Return (x, y) of the center of cell containing provided text 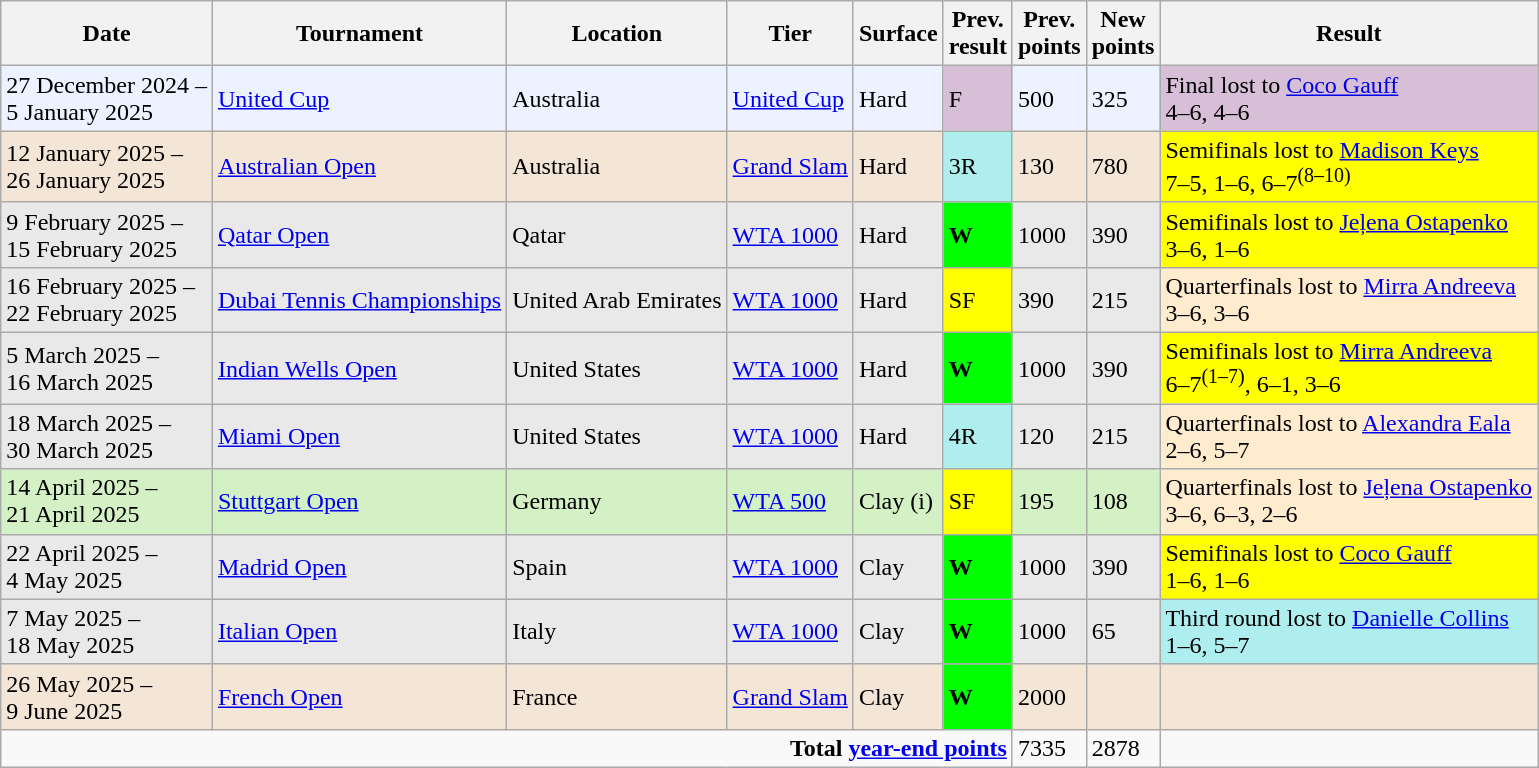
Final lost to Coco Gauff4–6, 4–6 (1349, 98)
2878 (1123, 748)
195 (1049, 502)
Newpoints (1123, 34)
Spain (617, 566)
Qatar Open (359, 234)
Dubai Tennis Championships (359, 300)
Stuttgart Open (359, 502)
Tournament (359, 34)
Germany (617, 502)
325 (1123, 98)
Clay (i) (898, 502)
Italian Open (359, 632)
United Arab Emirates (617, 300)
Qatar (617, 234)
7335 (1049, 748)
65 (1123, 632)
Italy (617, 632)
Result (1349, 34)
18 March 2025 –30 March 2025 (107, 436)
Prev.points (1049, 34)
780 (1123, 167)
16 February 2025 –22 February 2025 (107, 300)
Third round lost to Danielle Collins1–6, 5–7 (1349, 632)
3R (978, 167)
500 (1049, 98)
2000 (1049, 696)
Quarterfinals lost to Alexandra Eala2–6, 5–7 (1349, 436)
108 (1123, 502)
Madrid Open (359, 566)
Tier (790, 34)
Semifinals lost to Coco Gauff1–6, 1–6 (1349, 566)
Quarterfinals lost to Jeļena Ostapenko3–6, 6–3, 2–6 (1349, 502)
Total year-end points (507, 748)
130 (1049, 167)
Semifinals lost to Mirra Andreeva6–7(1–7), 6–1, 3–6 (1349, 369)
9 February 2025 –15 February 2025 (107, 234)
WTA 500 (790, 502)
Location (617, 34)
22 April 2025 –4 May 2025 (107, 566)
14 April 2025 –21 April 2025 (107, 502)
12 January 2025 –26 January 2025 (107, 167)
26 May 2025 –9 June 2025 (107, 696)
Date (107, 34)
120 (1049, 436)
Indian Wells Open (359, 369)
Miami Open (359, 436)
F (978, 98)
Surface (898, 34)
French Open (359, 696)
Prev.result (978, 34)
Semifinals lost to Madison Keys7–5, 1–6, 6–7(8–10) (1349, 167)
7 May 2025 –18 May 2025 (107, 632)
Australian Open (359, 167)
Quarterfinals lost to Mirra Andreeva3–6, 3–6 (1349, 300)
5 March 2025 –16 March 2025 (107, 369)
4R (978, 436)
Semifinals lost to Jeļena Ostapenko3–6, 1–6 (1349, 234)
27 December 2024 –5 January 2025 (107, 98)
France (617, 696)
